Extract the [x, y] coordinate from the center of the cell holding the provided text.  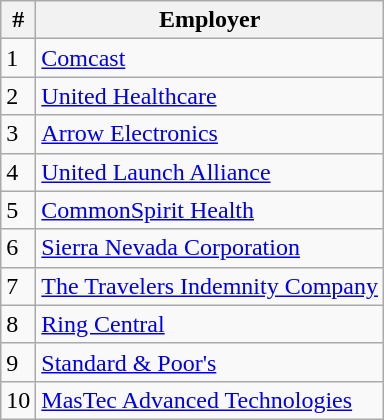
Sierra Nevada Corporation [210, 248]
2 [18, 96]
3 [18, 134]
MasTec Advanced Technologies [210, 400]
CommonSpirit Health [210, 210]
9 [18, 362]
Ring Central [210, 324]
1 [18, 58]
Employer [210, 20]
# [18, 20]
United Launch Alliance [210, 172]
Comcast [210, 58]
7 [18, 286]
The Travelers Indemnity Company [210, 286]
6 [18, 248]
8 [18, 324]
Standard & Poor's [210, 362]
United Healthcare [210, 96]
4 [18, 172]
10 [18, 400]
5 [18, 210]
Arrow Electronics [210, 134]
